Locate the cell with the specified text and output its (x, y) center coordinate. 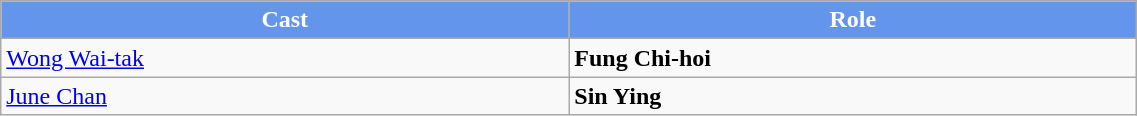
Cast (285, 20)
Sin Ying (853, 96)
June Chan (285, 96)
Role (853, 20)
Fung Chi-hoi (853, 58)
Wong Wai-tak (285, 58)
